Find where the given text appears and provide that cell's center as [x, y] coordinate. 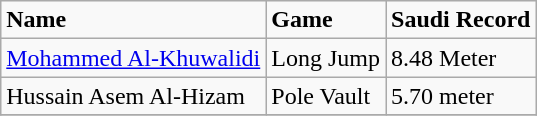
Game [326, 20]
5.70 meter [461, 96]
Mohammed Al-Khuwalidi [134, 58]
Saudi Record [461, 20]
Name [134, 20]
Pole Vault [326, 96]
Long Jump [326, 58]
Hussain Asem Al-Hizam [134, 96]
8.48 Meter [461, 58]
